Capture the cell that displays the provided text and extract its [x, y] central coordinate. 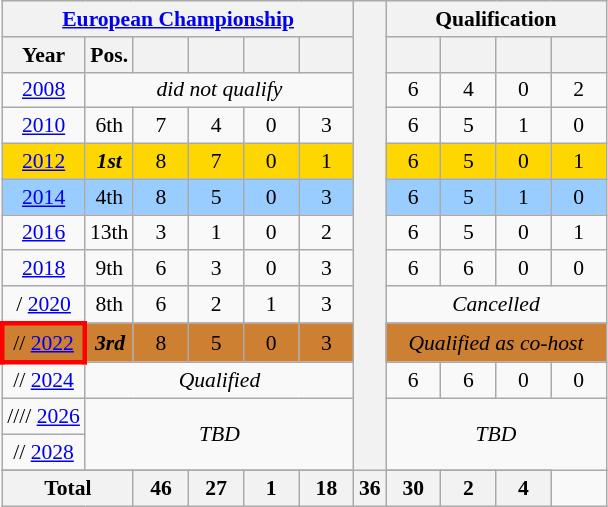
2016 [44, 233]
Pos. [110, 55]
// 2022 [44, 342]
Qualification [496, 19]
2014 [44, 197]
/ 2020 [44, 304]
36 [370, 488]
4th [110, 197]
8th [110, 304]
// 2024 [44, 380]
// 2028 [44, 453]
Qualified as co-host [496, 342]
30 [414, 488]
2018 [44, 269]
3rd [110, 342]
46 [160, 488]
13th [110, 233]
2010 [44, 126]
6th [110, 126]
Year [44, 55]
2012 [44, 162]
Cancelled [496, 304]
2008 [44, 90]
did not qualify [220, 90]
Qualified [220, 380]
9th [110, 269]
18 [326, 488]
Total [68, 488]
//// 2026 [44, 417]
27 [216, 488]
European Championship [178, 19]
1st [110, 162]
